Locate the cell with the specified text and output its [X, Y] center coordinate. 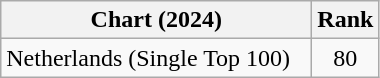
80 [346, 58]
Netherlands (Single Top 100) [156, 58]
Chart (2024) [156, 20]
Rank [346, 20]
